Output the (X, Y) coordinate of the center of the cell containing the given text.  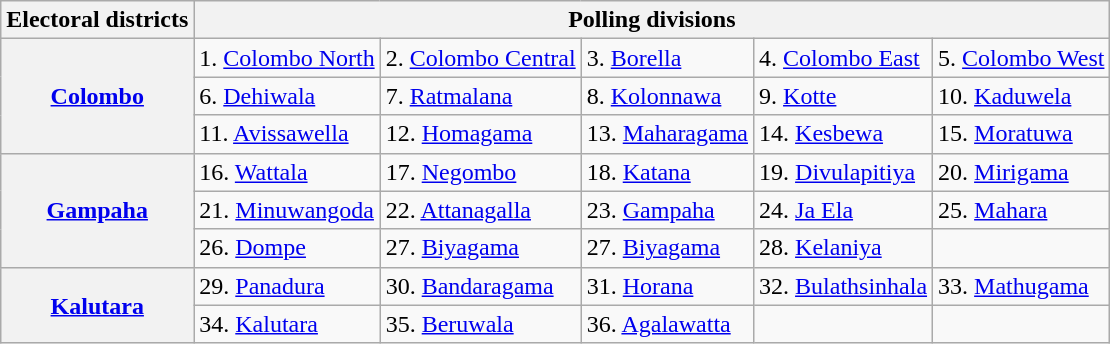
18. Katana (667, 172)
21. Minuwangoda (287, 210)
Electoral districts (98, 20)
19. Divulapitiya (844, 172)
15. Moratuwa (1022, 134)
31. Horana (667, 286)
16. Wattala (287, 172)
34. Kalutara (287, 324)
32. Bulathsinhala (844, 286)
30. Bandaragama (480, 286)
10. Kaduwela (1022, 96)
11. Avissawella (287, 134)
Kalutara (98, 305)
23. Gampaha (667, 210)
24. Ja Ela (844, 210)
20. Mirigama (1022, 172)
Colombo (98, 96)
7. Ratmalana (480, 96)
35. Beruwala (480, 324)
13. Maharagama (667, 134)
28. Kelaniya (844, 248)
4. Colombo East (844, 58)
Polling divisions (652, 20)
5. Colombo West (1022, 58)
25. Mahara (1022, 210)
2. Colombo Central (480, 58)
12. Homagama (480, 134)
14. Kesbewa (844, 134)
17. Negombo (480, 172)
33. Mathugama (1022, 286)
8. Kolonnawa (667, 96)
1. Colombo North (287, 58)
9. Kotte (844, 96)
26. Dompe (287, 248)
6. Dehiwala (287, 96)
29. Panadura (287, 286)
36. Agalawatta (667, 324)
3. Borella (667, 58)
Gampaha (98, 210)
22. Attanagalla (480, 210)
